Find where the given text appears and provide that cell's center as [x, y] coordinate. 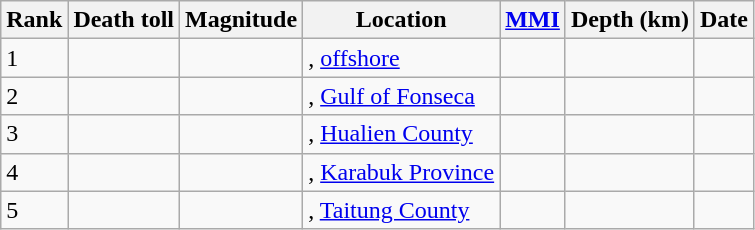
Rank [34, 20]
5 [34, 210]
, Karabuk Province [402, 172]
1 [34, 58]
, Gulf of Fonseca [402, 96]
, Taitung County [402, 210]
, Hualien County [402, 134]
Date [724, 20]
Location [402, 20]
MMI [533, 20]
4 [34, 172]
Depth (km) [630, 20]
3 [34, 134]
, offshore [402, 58]
Magnitude [242, 20]
Death toll [124, 20]
2 [34, 96]
